Scan for the cell matching the given text and deliver its [x, y] coordinate at center. 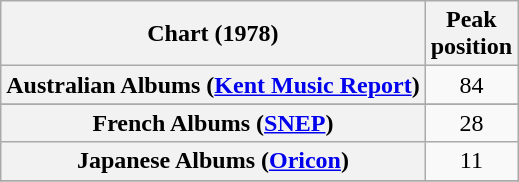
French Albums (SNEP) [213, 123]
11 [471, 161]
Japanese Albums (Oricon) [213, 161]
Chart (1978) [213, 34]
84 [471, 85]
Australian Albums (Kent Music Report) [213, 85]
Peakposition [471, 34]
28 [471, 123]
